Locate the cell with the specified text and output its (X, Y) center coordinate. 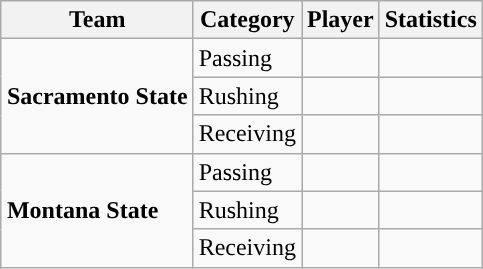
Statistics (430, 20)
Player (341, 20)
Team (97, 20)
Montana State (97, 210)
Category (247, 20)
Sacramento State (97, 96)
